From the cell containing the given text, extract its center point as [x, y] coordinate. 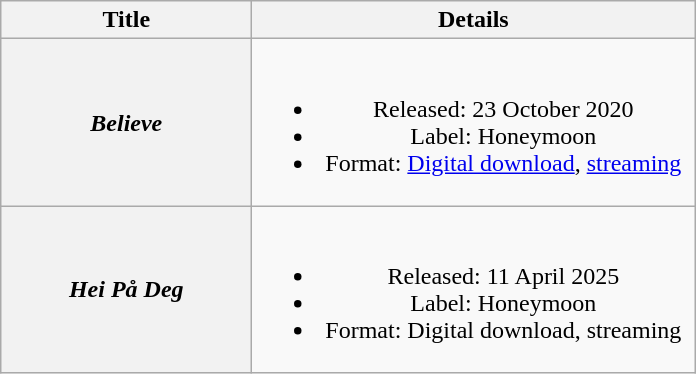
Title [126, 20]
Details [474, 20]
Hei På Deg [126, 290]
Believe [126, 122]
Released: 23 October 2020Label: HoneymoonFormat: Digital download, streaming [474, 122]
Released: 11 April 2025Label: HoneymoonFormat: Digital download, streaming [474, 290]
